Return the [x, y] coordinate for the center point of the cell that contains the specified text.  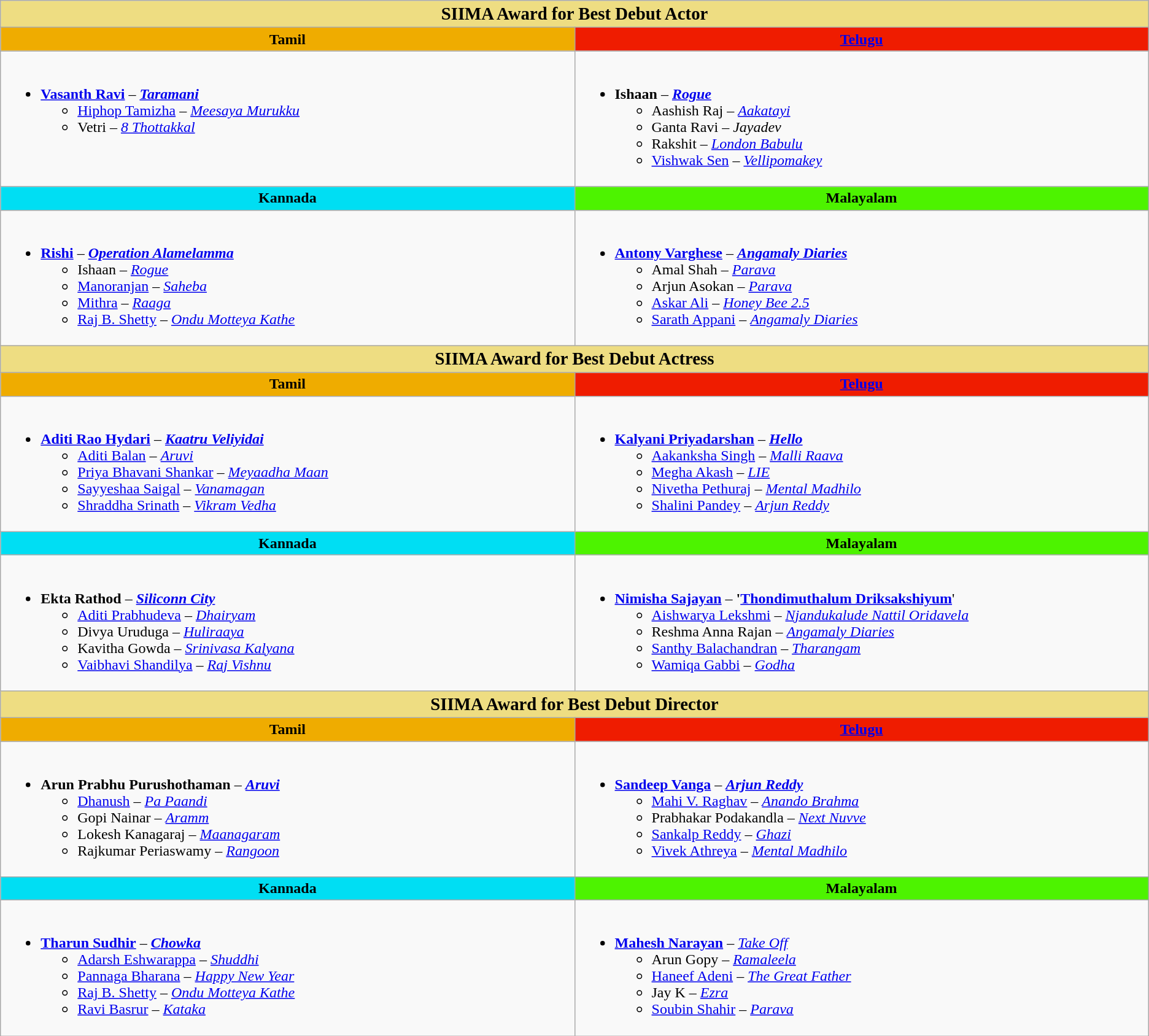
SIIMA Award for Best Debut Director [574, 704]
Antony Varghese – Angamaly DiariesAmal Shah – ParavaArjun Asokan – ParavaAskar Ali – Honey Bee 2.5Sarath Appani – Angamaly Diaries [862, 277]
Tharun Sudhir – ChowkaAdarsh Eshwarappa – ShuddhiPannaga Bharana – Happy New YearRaj B. Shetty – Ondu Motteya KatheRavi Basrur – Kataka [287, 968]
Vasanth Ravi – TaramaniHiphop Tamizha – Meesaya MurukkuVetri – 8 Thottakkal [287, 119]
Ishaan – RogueAashish Raj – AakatayiGanta Ravi – JayadevRakshit – London BabuluVishwak Sen – Vellipomakey [862, 119]
Ekta Rathod – Siliconn CityAditi Prabhudeva – DhairyamDivya Uruduga – HuliraayaKavitha Gowda – Srinivasa KalyanaVaibhavi Shandilya – Raj Vishnu [287, 622]
Rishi – Operation AlamelammaIshaan – RogueManoranjan – SahebaMithra – RaagaRaj B. Shetty – Ondu Motteya Kathe [287, 277]
SIIMA Award for Best Debut Actress [574, 359]
Arun Prabhu Purushothaman – AruviDhanush – Pa PaandiGopi Nainar – ArammLokesh Kanagaraj – MaanagaramRajkumar Periaswamy – Rangoon [287, 809]
SIIMA Award for Best Debut Actor [574, 14]
Mahesh Narayan – Take OffArun Gopy – RamaleelaHaneef Adeni – The Great FatherJay K – EzraSoubin Shahir – Parava [862, 968]
Kalyani Priyadarshan – HelloAakanksha Singh – Malli RaavaMegha Akash – LIENivetha Pethuraj – Mental MadhiloShalini Pandey – Arjun Reddy [862, 464]
Sandeep Vanga – Arjun ReddyMahi V. Raghav – Anando BrahmaPrabhakar Podakandla – Next NuvveSankalp Reddy – GhaziVivek Athreya – Mental Madhilo [862, 809]
